Provide the [X, Y] coordinate of the cell's center where the given text is located.  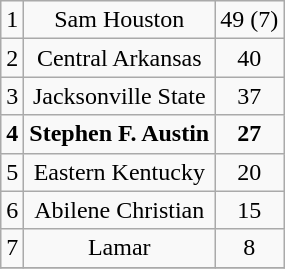
Sam Houston [120, 20]
Lamar [120, 248]
Stephen F. Austin [120, 134]
37 [250, 96]
Abilene Christian [120, 210]
40 [250, 58]
2 [12, 58]
20 [250, 172]
Eastern Kentucky [120, 172]
15 [250, 210]
49 (7) [250, 20]
7 [12, 248]
8 [250, 248]
6 [12, 210]
1 [12, 20]
3 [12, 96]
5 [12, 172]
4 [12, 134]
Jacksonville State [120, 96]
27 [250, 134]
Central Arkansas [120, 58]
